Locate the cell with the specified text and output its [X, Y] center coordinate. 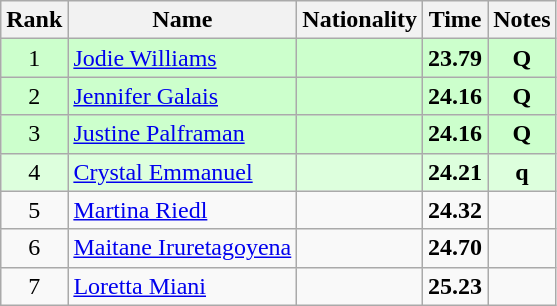
2 [34, 96]
4 [34, 172]
Notes [522, 20]
24.70 [456, 248]
7 [34, 286]
Justine Palframan [182, 134]
Jodie Williams [182, 58]
Martina Riedl [182, 210]
Time [456, 20]
24.32 [456, 210]
Name [182, 20]
1 [34, 58]
6 [34, 248]
24.21 [456, 172]
Loretta Miani [182, 286]
q [522, 172]
Jennifer Galais [182, 96]
Maitane Iruretagoyena [182, 248]
25.23 [456, 286]
Rank [34, 20]
Nationality [360, 20]
3 [34, 134]
5 [34, 210]
Crystal Emmanuel [182, 172]
23.79 [456, 58]
